For the text-containing cell, return its midpoint in (x, y) coordinate format. 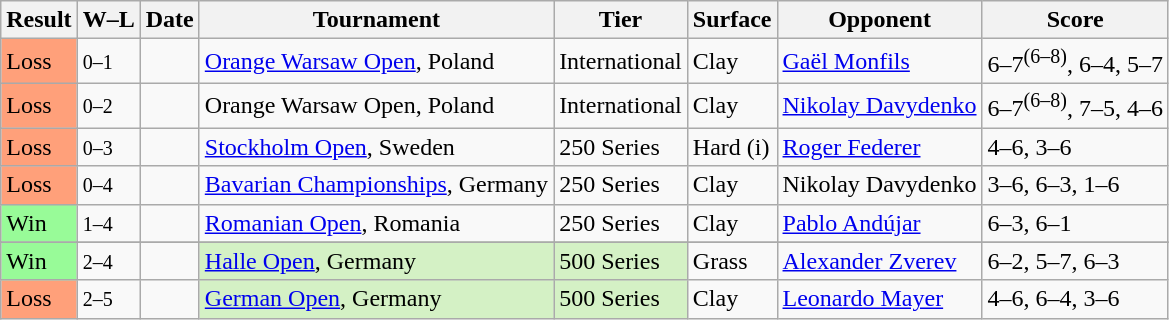
Roger Federer (880, 147)
Result (39, 20)
Date (170, 20)
Stockholm Open, Sweden (376, 147)
4–6, 6–4, 3–6 (1075, 299)
1–4 (108, 223)
Halle Open, Germany (376, 261)
0–2 (108, 106)
Leonardo Mayer (880, 299)
Alexander Zverev (880, 261)
0–4 (108, 185)
Tier (621, 20)
Gaël Monfils (880, 62)
6–7(6–8), 7–5, 4–6 (1075, 106)
6–2, 5–7, 6–3 (1075, 261)
0–3 (108, 147)
0–1 (108, 62)
Opponent (880, 20)
Surface (732, 20)
Grass (732, 261)
3–6, 6–3, 1–6 (1075, 185)
2–5 (108, 299)
4–6, 3–6 (1075, 147)
Pablo Andújar (880, 223)
Tournament (376, 20)
W–L (108, 20)
6–3, 6–1 (1075, 223)
German Open, Germany (376, 299)
Hard (i) (732, 147)
6–7(6–8), 6–4, 5–7 (1075, 62)
Romanian Open, Romania (376, 223)
Score (1075, 20)
2–4 (108, 261)
Bavarian Championships, Germany (376, 185)
